From the cell containing the given text, extract its center point as [X, Y] coordinate. 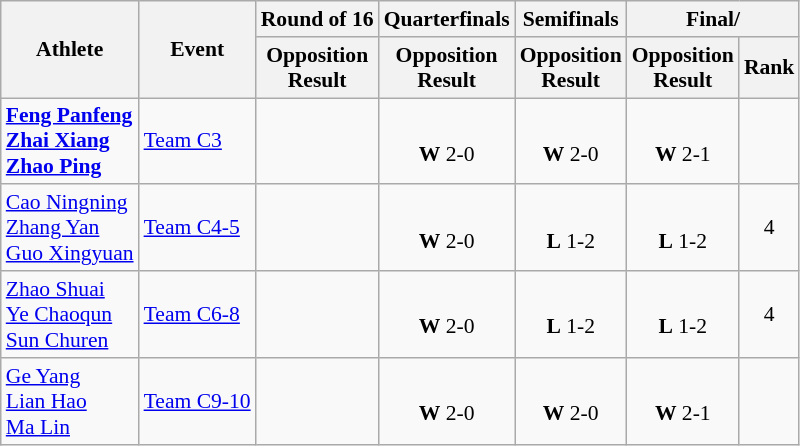
Event [198, 50]
Feng PanfengZhai XiangZhao Ping [70, 142]
Ge YangLian HaoMa Lin [70, 402]
Team C9-10 [198, 402]
Team C3 [198, 142]
Quarterfinals [447, 19]
Athlete [70, 50]
Round of 16 [318, 19]
Final/ [714, 19]
Zhao ShuaiYe ChaoqunSun Churen [70, 314]
Semifinals [571, 19]
Cao NingningZhang YanGuo Xingyuan [70, 228]
Rank [770, 68]
Team C4-5 [198, 228]
Team C6-8 [198, 314]
